Return (X, Y) of the center of cell containing provided text 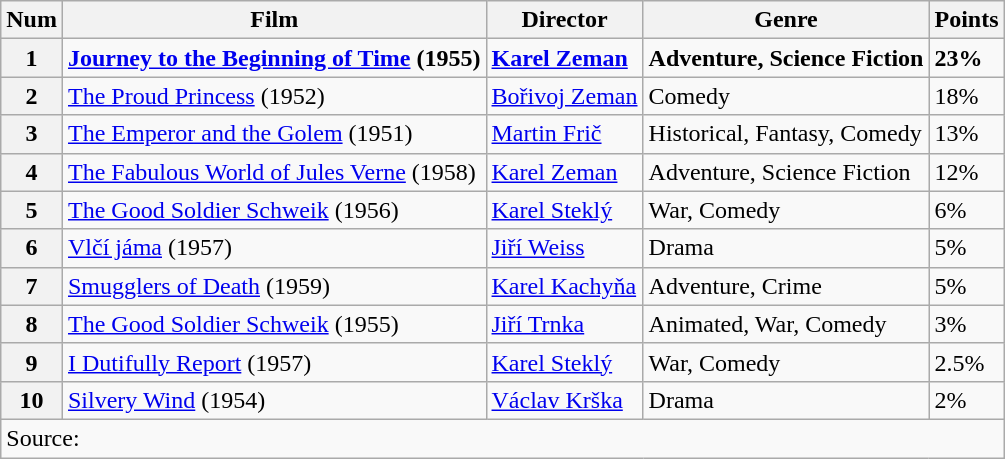
Smugglers of Death (1959) (274, 286)
Points (966, 20)
Jiří Trnka (564, 324)
Genre (786, 20)
Silvery Wind (1954) (274, 400)
Num (32, 20)
Source: (502, 438)
Comedy (786, 96)
23% (966, 58)
4 (32, 172)
The Emperor and the Golem (1951) (274, 134)
Bořivoj Zeman (564, 96)
3% (966, 324)
The Good Soldier Schweik (1955) (274, 324)
10 (32, 400)
7 (32, 286)
Animated, War, Comedy (786, 324)
18% (966, 96)
The Good Soldier Schweik (1956) (274, 210)
Martin Frič (564, 134)
12% (966, 172)
3 (32, 134)
Journey to the Beginning of Time (1955) (274, 58)
I Dutifully Report (1957) (274, 362)
The Proud Princess (1952) (274, 96)
5 (32, 210)
2.5% (966, 362)
8 (32, 324)
The Fabulous World of Jules Verne (1958) (274, 172)
Director (564, 20)
9 (32, 362)
Historical, Fantasy, Comedy (786, 134)
1 (32, 58)
Jiří Weiss (564, 248)
6 (32, 248)
6% (966, 210)
Václav Krška (564, 400)
13% (966, 134)
Adventure, Crime (786, 286)
Vlčí jáma (1957) (274, 248)
Film (274, 20)
2% (966, 400)
Karel Kachyňa (564, 286)
2 (32, 96)
